Identify which cell holds the provided text, then report its (X, Y) central coordinate. 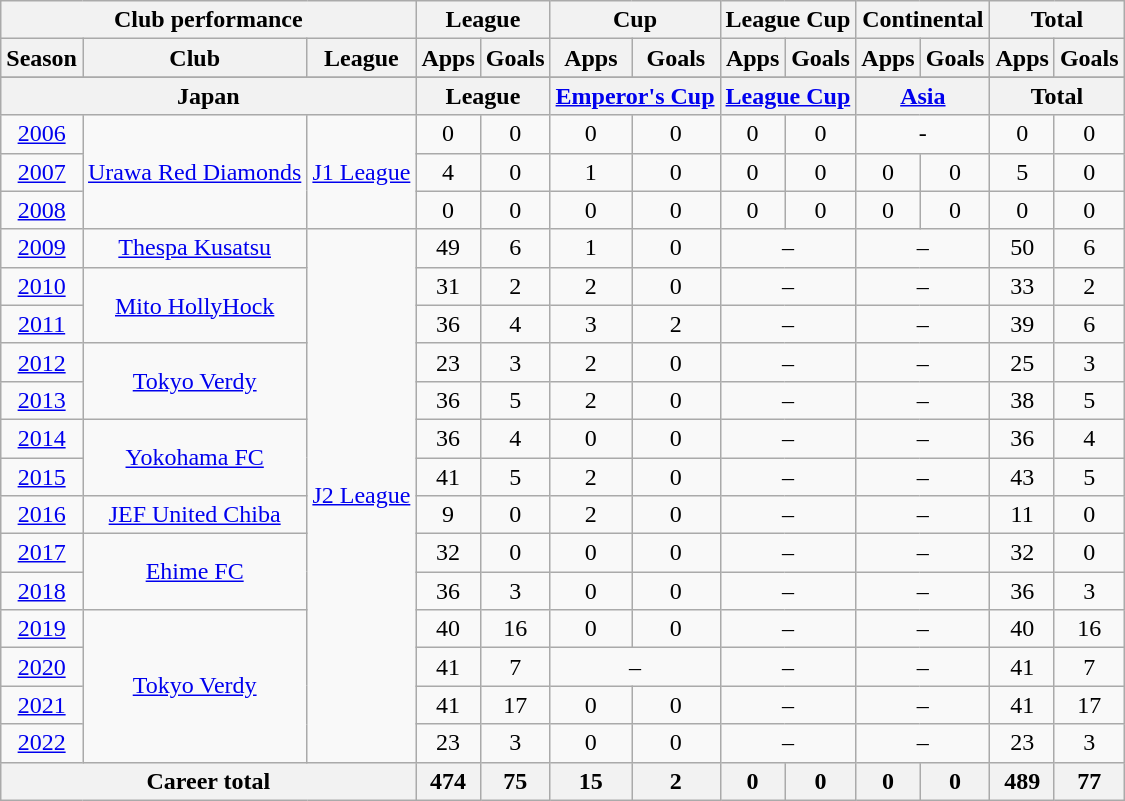
77 (1089, 781)
- (923, 134)
2021 (42, 705)
Asia (923, 96)
75 (515, 781)
2007 (42, 172)
Japan (208, 96)
2019 (42, 629)
Club (194, 58)
50 (1022, 248)
2020 (42, 667)
39 (1022, 324)
2012 (42, 362)
2018 (42, 591)
Cup (635, 20)
J2 League (362, 496)
2009 (42, 248)
2010 (42, 286)
Emperor's Cup (635, 96)
2013 (42, 400)
11 (1022, 515)
Career total (208, 781)
25 (1022, 362)
Thespa Kusatsu (194, 248)
2017 (42, 553)
2014 (42, 438)
489 (1022, 781)
J1 League (362, 172)
9 (448, 515)
Mito HollyHock (194, 305)
Continental (923, 20)
38 (1022, 400)
2008 (42, 210)
474 (448, 781)
43 (1022, 477)
49 (448, 248)
Urawa Red Diamonds (194, 172)
2006 (42, 134)
2016 (42, 515)
Season (42, 58)
2022 (42, 743)
33 (1022, 286)
15 (591, 781)
JEF United Chiba (194, 515)
Club performance (208, 20)
31 (448, 286)
Ehime FC (194, 572)
2011 (42, 324)
Yokohama FC (194, 457)
2015 (42, 477)
